Return [x, y] of the center of cell containing provided text 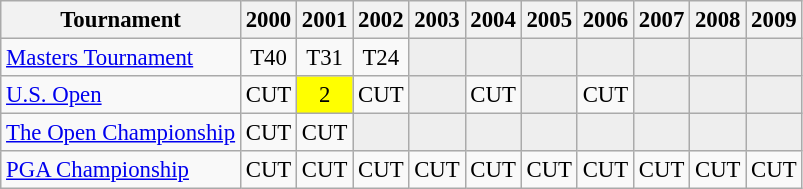
PGA Championship [121, 170]
2005 [549, 20]
T31 [325, 58]
2003 [437, 20]
2 [325, 95]
2006 [605, 20]
The Open Championship [121, 133]
2002 [381, 20]
2001 [325, 20]
T24 [381, 58]
2009 [774, 20]
2000 [268, 20]
Masters Tournament [121, 58]
2008 [718, 20]
2004 [493, 20]
U.S. Open [121, 95]
T40 [268, 58]
2007 [661, 20]
Tournament [121, 20]
